Capture the cell that displays the provided text and extract its [X, Y] central coordinate. 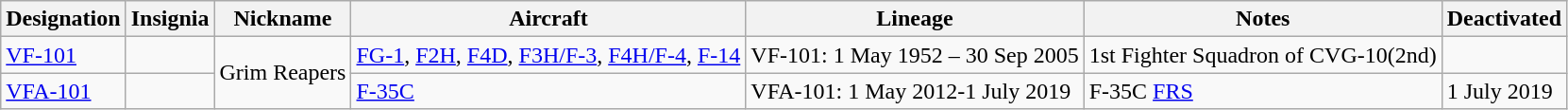
VFA-101 [63, 91]
VFA-101: 1 May 2012-1 July 2019 [915, 91]
Aircraft [548, 19]
Insignia [170, 19]
Notes [1263, 19]
F-35C FRS [1263, 91]
1st Fighter Squadron of CVG-10(2nd) [1263, 55]
Lineage [915, 19]
1 July 2019 [1504, 91]
FG-1, F2H, F4D, F3H/F-3, F4H/F-4, F-14 [548, 55]
Deactivated [1504, 19]
Grim Reapers [283, 73]
VF-101: 1 May 1952 – 30 Sep 2005 [915, 55]
Designation [63, 19]
Nickname [283, 19]
VF-101 [63, 55]
F-35C [548, 91]
